Extract the [x, y] coordinate from the center of the cell holding the provided text.  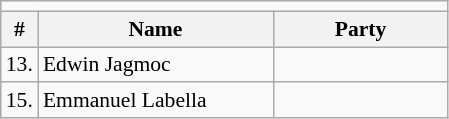
Name [156, 29]
13. [20, 65]
Edwin Jagmoc [156, 65]
Party [360, 29]
15. [20, 101]
Emmanuel Labella [156, 101]
# [20, 29]
